Search for the cell housing the specified text and yield its (x, y) center coordinate. 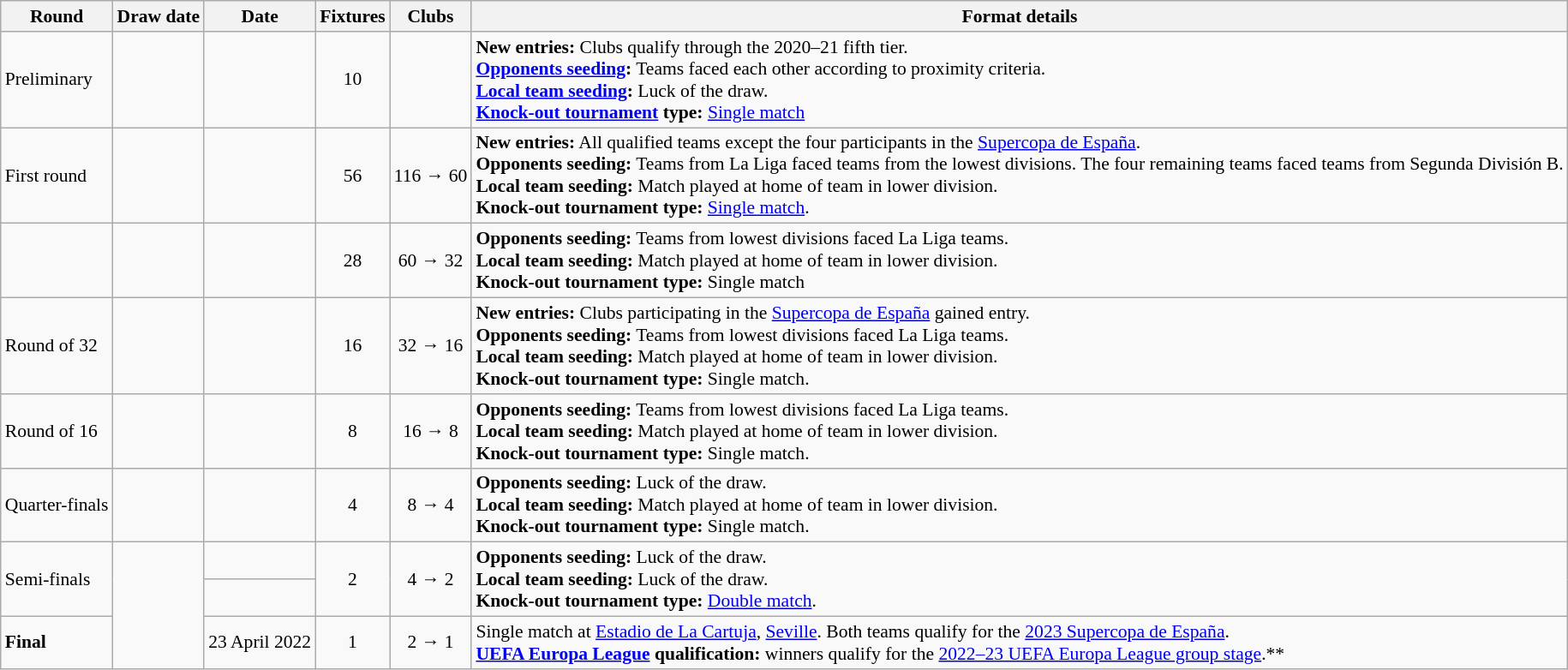
Draw date (159, 16)
Opponents seeding: Luck of the draw.Local team seeding: Match played at home of team in lower division.Knock-out tournament type: Single match. (1020, 505)
10 (352, 80)
4 → 2 (431, 579)
116 → 60 (431, 176)
Final (57, 643)
Clubs (431, 16)
2 → 1 (431, 643)
Preliminary (57, 80)
1 (352, 643)
8 → 4 (431, 505)
32 → 16 (431, 346)
Round of 16 (57, 432)
Opponents seeding: Luck of the draw.Local team seeding: Luck of the draw.Knock-out tournament type: Double match. (1020, 579)
Fixtures (352, 16)
Semi-finals (57, 579)
60 → 32 (431, 260)
23 April 2022 (260, 643)
28 (352, 260)
4 (352, 505)
56 (352, 176)
16 → 8 (431, 432)
Format details (1020, 16)
Quarter-finals (57, 505)
First round (57, 176)
Round (57, 16)
8 (352, 432)
16 (352, 346)
Round of 32 (57, 346)
2 (352, 579)
Date (260, 16)
